Locate the cell with the specified text and output its [X, Y] center coordinate. 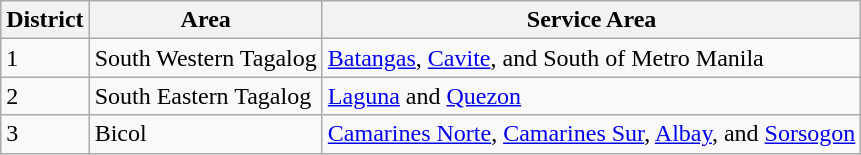
District [45, 20]
Camarines Norte, Camarines Sur, Albay, and Sorsogon [591, 134]
2 [45, 96]
1 [45, 58]
Batangas, Cavite, and South of Metro Manila [591, 58]
3 [45, 134]
South Western Tagalog [206, 58]
Service Area [591, 20]
South Eastern Tagalog [206, 96]
Area [206, 20]
Laguna and Quezon [591, 96]
Bicol [206, 134]
